Extract the [x, y] coordinate from the center of the cell holding the provided text.  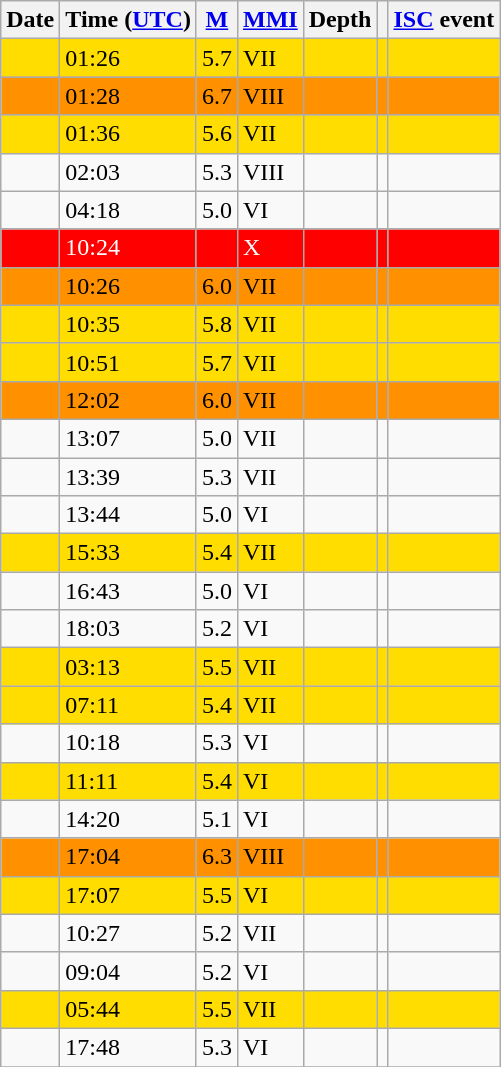
Depth [340, 20]
13:39 [128, 477]
12:02 [128, 400]
10:24 [128, 248]
Date [30, 20]
5.8 [216, 324]
13:44 [128, 515]
ISC event [444, 20]
01:36 [128, 134]
03:13 [128, 667]
16:43 [128, 591]
17:48 [128, 1047]
10:26 [128, 286]
13:07 [128, 438]
01:28 [128, 96]
05:44 [128, 1009]
5.6 [216, 134]
10:35 [128, 324]
18:03 [128, 629]
15:33 [128, 553]
X [270, 248]
04:18 [128, 210]
6.3 [216, 857]
09:04 [128, 971]
17:04 [128, 857]
10:51 [128, 362]
10:18 [128, 743]
14:20 [128, 819]
01:26 [128, 58]
11:11 [128, 781]
5.1 [216, 819]
MMI [270, 20]
Time (UTC) [128, 20]
M [216, 20]
17:07 [128, 895]
6.7 [216, 96]
02:03 [128, 172]
07:11 [128, 705]
10:27 [128, 933]
